Extract the [X, Y] coordinate from the center of the cell holding the provided text.  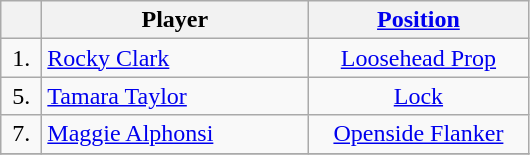
Player [175, 20]
7. [22, 134]
Maggie Alphonsi [175, 134]
Loosehead Prop [418, 58]
Openside Flanker [418, 134]
1. [22, 58]
Position [418, 20]
Rocky Clark [175, 58]
Tamara Taylor [175, 96]
5. [22, 96]
Lock [418, 96]
